Output the [x, y] coordinate of the center of the cell containing the given text.  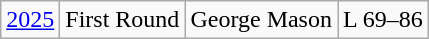
First Round [122, 20]
L 69–86 [384, 20]
George Mason [262, 20]
2025 [30, 20]
